Return (x, y) of the center of cell containing provided text 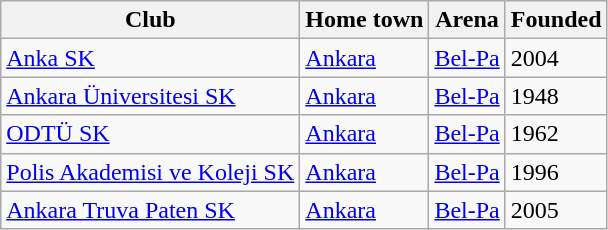
Ankara Truva Paten SK (150, 210)
Founded (556, 20)
Club (150, 20)
ODTÜ SK (150, 134)
Arena (467, 20)
Anka SK (150, 58)
2005 (556, 210)
Polis Akademisi ve Koleji SK (150, 172)
2004 (556, 58)
1948 (556, 96)
Ankara Üniversitesi SK (150, 96)
1996 (556, 172)
1962 (556, 134)
Home town (364, 20)
